Pinpoint the cell where the given text exists, returning its [x, y] midpoint coordinate. 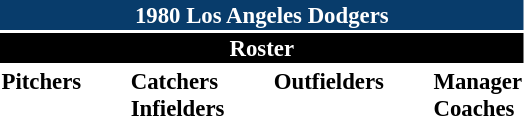
1980 Los Angeles Dodgers [262, 15]
Roster [262, 48]
